From the cell containing the given text, extract its center point as [x, y] coordinate. 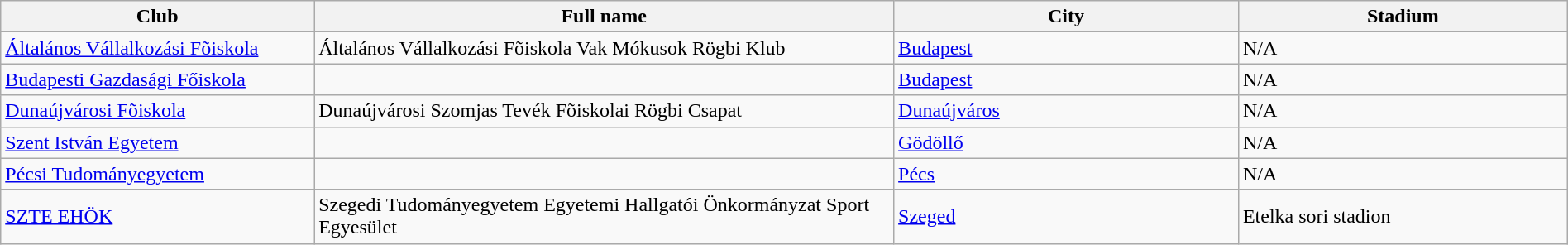
Általános Vállalkozási Fõiskola Vak Mókusok Rögbi Klub [604, 48]
Gödöllő [1067, 142]
Stadium [1403, 17]
Általános Vállalkozási Fõiskola [157, 48]
Etelka sori stadion [1403, 217]
Pécs [1067, 174]
SZTE EHÖK [157, 217]
Budapesti Gazdasági Főiskola [157, 79]
Szeged [1067, 217]
Szent István Egyetem [157, 142]
Full name [604, 17]
Szegedi Tudományegyetem Egyetemi Hallgatói Önkormányzat Sport Egyesület [604, 217]
Pécsi Tudományegyetem [157, 174]
Club [157, 17]
Dunaújvárosi Szomjas Tevék Fõiskolai Rögbi Csapat [604, 111]
Dunaújvárosi Fõiskola [157, 111]
City [1067, 17]
Dunaújváros [1067, 111]
